Identify which cell holds the provided text, then report its [x, y] central coordinate. 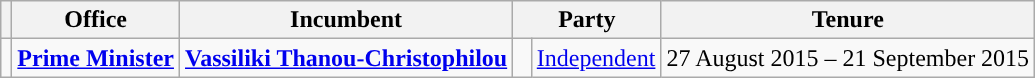
27 August 2015 – 21 September 2015 [848, 58]
Party [587, 20]
Vassiliki Thanou-Christophilou [346, 58]
Incumbent [346, 20]
Independent [596, 58]
Office [96, 20]
Prime Minister [96, 58]
Tenure [848, 20]
